Detect which cell encompasses the target text, then output its (X, Y) center coordinate. 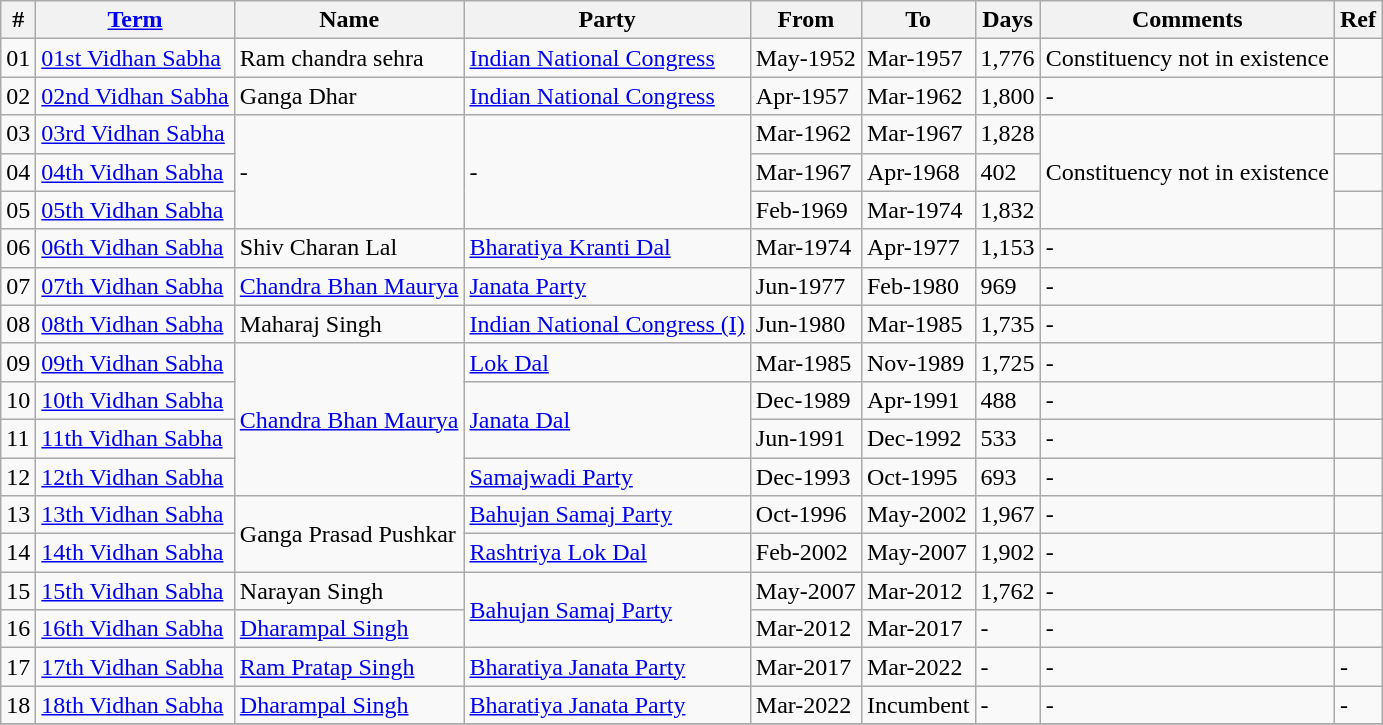
18th Vidhan Sabha (135, 705)
15 (18, 591)
05th Vidhan Sabha (135, 210)
10th Vidhan Sabha (135, 400)
09 (18, 362)
Name (349, 20)
Incumbent (918, 705)
Nov-1989 (918, 362)
1,832 (1008, 210)
May-1952 (806, 58)
# (18, 20)
Dec-1989 (806, 400)
Dec-1992 (918, 438)
02nd Vidhan Sabha (135, 96)
08th Vidhan Sabha (135, 324)
Oct-1995 (918, 477)
From (806, 20)
1,725 (1008, 362)
969 (1008, 286)
Feb-2002 (806, 553)
1,776 (1008, 58)
14th Vidhan Sabha (135, 553)
402 (1008, 172)
17th Vidhan Sabha (135, 667)
Apr-1977 (918, 248)
Feb-1969 (806, 210)
Maharaj Singh (349, 324)
Ram Pratap Singh (349, 667)
09th Vidhan Sabha (135, 362)
17 (18, 667)
18 (18, 705)
06th Vidhan Sabha (135, 248)
07th Vidhan Sabha (135, 286)
01st Vidhan Sabha (135, 58)
16 (18, 629)
Oct-1996 (806, 515)
Dec-1993 (806, 477)
533 (1008, 438)
Party (607, 20)
Ganga Dhar (349, 96)
12th Vidhan Sabha (135, 477)
12 (18, 477)
Ref (1358, 20)
03 (18, 134)
Jun-1977 (806, 286)
1,800 (1008, 96)
1,828 (1008, 134)
16th Vidhan Sabha (135, 629)
03rd Vidhan Sabha (135, 134)
Ganga Prasad Pushkar (349, 534)
Janata Dal (607, 419)
488 (1008, 400)
06 (18, 248)
1,902 (1008, 553)
11th Vidhan Sabha (135, 438)
07 (18, 286)
Ram chandra sehra (349, 58)
Shiv Charan Lal (349, 248)
Jun-1980 (806, 324)
Comments (1187, 20)
Samajwadi Party (607, 477)
Lok Dal (607, 362)
May-2002 (918, 515)
01 (18, 58)
693 (1008, 477)
Indian National Congress (I) (607, 324)
Apr-1957 (806, 96)
Mar-1957 (918, 58)
Rashtriya Lok Dal (607, 553)
10 (18, 400)
08 (18, 324)
Apr-1991 (918, 400)
Bharatiya Kranti Dal (607, 248)
To (918, 20)
1,967 (1008, 515)
Term (135, 20)
Janata Party (607, 286)
04 (18, 172)
14 (18, 553)
13 (18, 515)
11 (18, 438)
15th Vidhan Sabha (135, 591)
Narayan Singh (349, 591)
04th Vidhan Sabha (135, 172)
1,762 (1008, 591)
Apr-1968 (918, 172)
02 (18, 96)
Days (1008, 20)
13th Vidhan Sabha (135, 515)
1,153 (1008, 248)
Jun-1991 (806, 438)
05 (18, 210)
Feb-1980 (918, 286)
1,735 (1008, 324)
